Extract the [x, y] coordinate from the center of the cell holding the provided text.  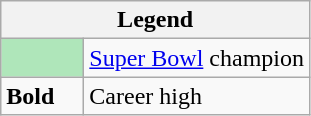
Legend [156, 20]
Career high [197, 96]
Bold [42, 96]
Super Bowl champion [197, 58]
